Return the [X, Y] coordinate for the center point of the cell that contains the specified text.  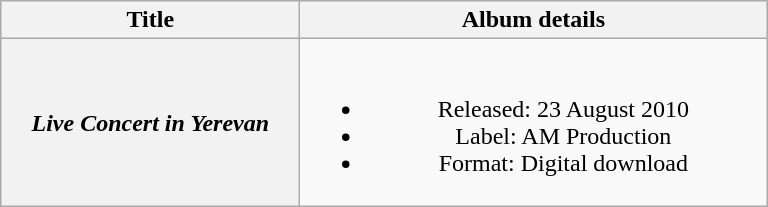
Live Concert in Yerevan [150, 122]
Album details [534, 20]
Released: 23 August 2010Label: AM ProductionFormat: Digital download [534, 122]
Title [150, 20]
